Determine the (x, y) coordinate at the center of the cell enclosing the given text.  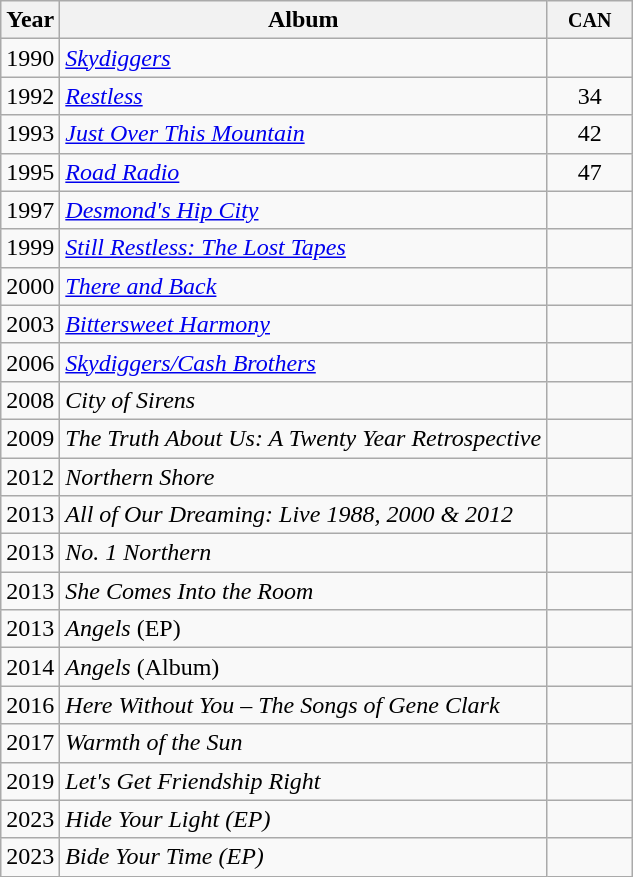
2008 (30, 400)
CAN (590, 20)
2019 (30, 781)
47 (590, 172)
Bittersweet Harmony (304, 324)
1990 (30, 58)
1997 (30, 210)
2016 (30, 705)
Warmth of the Sun (304, 743)
Year (30, 20)
1999 (30, 248)
2003 (30, 324)
34 (590, 96)
All of Our Dreaming: Live 1988, 2000 & 2012 (304, 515)
Desmond's Hip City (304, 210)
Skydiggers/Cash Brothers (304, 362)
Just Over This Mountain (304, 134)
Angels (Album) (304, 667)
The Truth About Us: A Twenty Year Retrospective (304, 438)
Here Without You – The Songs of Gene Clark (304, 705)
Album (304, 20)
42 (590, 134)
1993 (30, 134)
2000 (30, 286)
Bide Your Time (EP) (304, 857)
Northern Shore (304, 477)
Skydiggers (304, 58)
She Comes Into the Room (304, 591)
No. 1 Northern (304, 553)
2012 (30, 477)
1995 (30, 172)
Still Restless: The Lost Tapes (304, 248)
Road Radio (304, 172)
Restless (304, 96)
1992 (30, 96)
2006 (30, 362)
2017 (30, 743)
Angels (EP) (304, 629)
2014 (30, 667)
Let's Get Friendship Right (304, 781)
2009 (30, 438)
There and Back (304, 286)
Hide Your Light (EP) (304, 819)
City of Sirens (304, 400)
